Return the [X, Y] coordinate for the center point of the cell that contains the specified text.  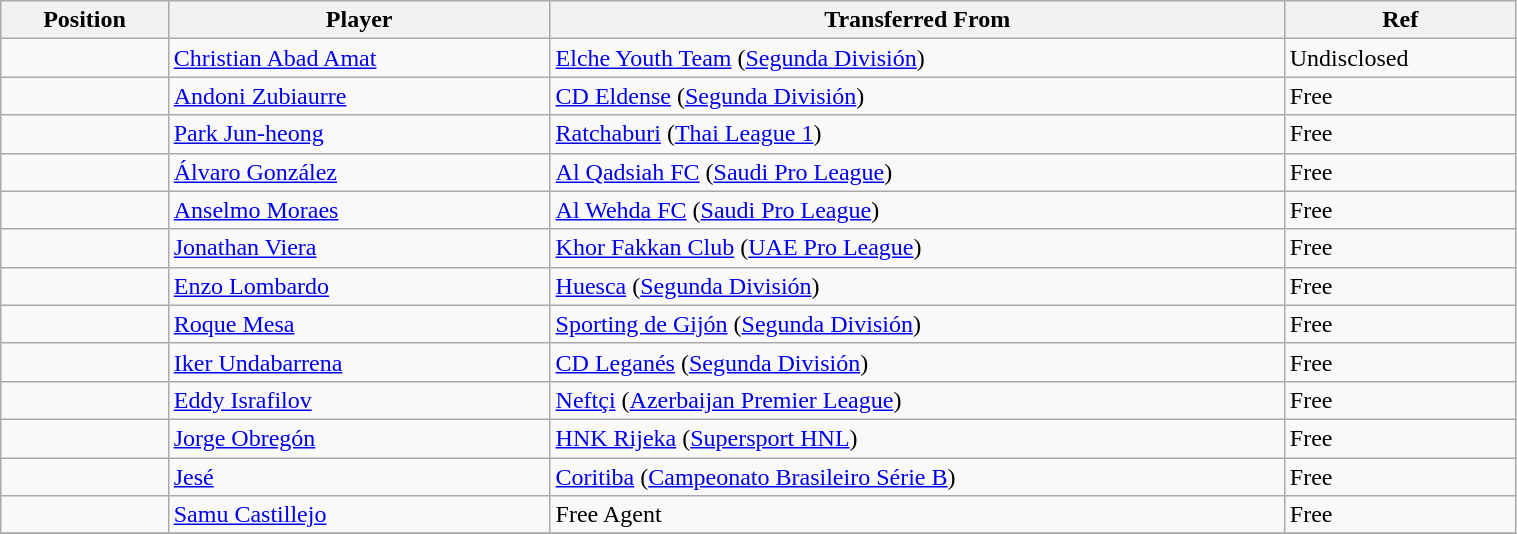
HNK Rijeka (Supersport HNL) [917, 438]
Christian Abad Amat [359, 58]
Iker Undabarrena [359, 362]
CD Leganés (Segunda División) [917, 362]
Anselmo Moraes [359, 210]
Roque Mesa [359, 324]
Park Jun-heong [359, 134]
Free Agent [917, 515]
Elche Youth Team (Segunda División) [917, 58]
Huesca (Segunda División) [917, 286]
CD Eldense (Segunda División) [917, 96]
Transferred From [917, 20]
Al Wehda FC (Saudi Pro League) [917, 210]
Coritiba (Campeonato Brasileiro Série B) [917, 477]
Samu Castillejo [359, 515]
Ref [1400, 20]
Al Qadsiah FC (Saudi Pro League) [917, 172]
Neftçi (Azerbaijan Premier League) [917, 400]
Jorge Obregón [359, 438]
Álvaro González [359, 172]
Jesé [359, 477]
Player [359, 20]
Jonathan Viera [359, 248]
Enzo Lombardo [359, 286]
Eddy Israfilov [359, 400]
Sporting de Gijón (Segunda División) [917, 324]
Undisclosed [1400, 58]
Andoni Zubiaurre [359, 96]
Position [84, 20]
Ratchaburi (Thai League 1) [917, 134]
Khor Fakkan Club (UAE Pro League) [917, 248]
